Determine the [x, y] coordinate at the center of the cell enclosing the given text.  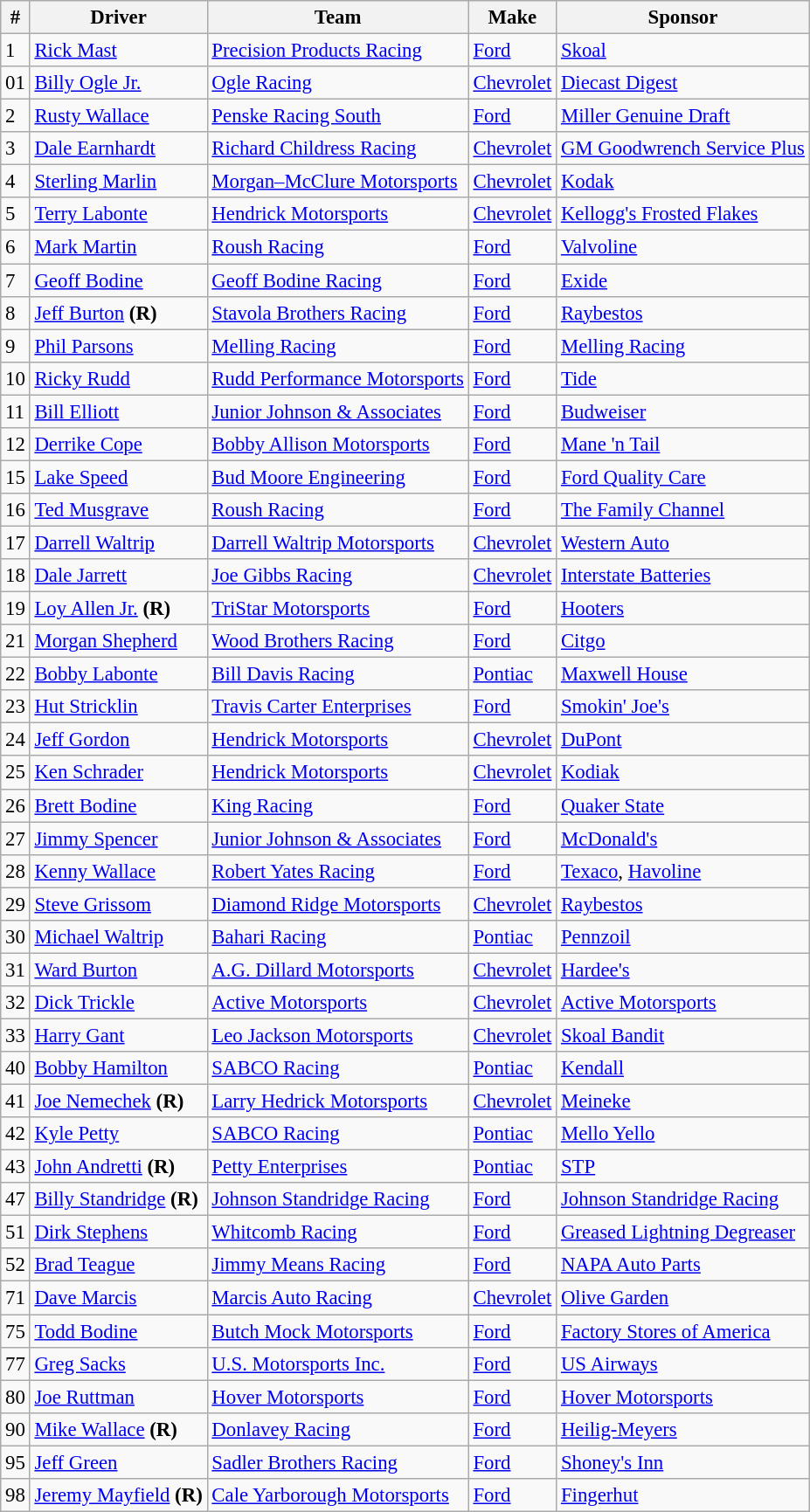
21 [16, 641]
3 [16, 148]
Citgo [683, 641]
Lake Speed [119, 477]
Mark Martin [119, 247]
5 [16, 214]
Joe Ruttman [119, 1397]
Robert Yates Racing [337, 871]
Budweiser [683, 411]
Bobby Labonte [119, 674]
Fingerhut [683, 1495]
32 [16, 1003]
98 [16, 1495]
23 [16, 707]
Jeff Burton (R) [119, 313]
Mello Yello [683, 1134]
75 [16, 1331]
King Racing [337, 805]
40 [16, 1068]
Hut Stricklin [119, 707]
Shoney's Inn [683, 1462]
11 [16, 411]
Joe Nemechek (R) [119, 1101]
Tide [683, 378]
95 [16, 1462]
Greg Sacks [119, 1364]
28 [16, 871]
8 [16, 313]
Dick Trickle [119, 1003]
Hooters [683, 609]
Butch Mock Motorsports [337, 1331]
Kodiak [683, 773]
A.G. Dillard Motorsports [337, 970]
Dale Jarrett [119, 576]
Texaco, Havoline [683, 871]
Marcis Auto Racing [337, 1298]
Pennzoil [683, 937]
Jeremy Mayfield (R) [119, 1495]
41 [16, 1101]
25 [16, 773]
Steve Grissom [119, 904]
2 [16, 116]
Bobby Allison Motorsports [337, 445]
Diecast Digest [683, 83]
Valvoline [683, 247]
Terry Labonte [119, 214]
01 [16, 83]
4 [16, 182]
47 [16, 1199]
Stavola Brothers Racing [337, 313]
Jeff Green [119, 1462]
Geoff Bodine [119, 280]
Ricky Rudd [119, 378]
Kellogg's Frosted Flakes [683, 214]
Loy Allen Jr. (R) [119, 609]
Ward Burton [119, 970]
Greased Lightning Degreaser [683, 1232]
6 [16, 247]
Sterling Marlin [119, 182]
Make [512, 17]
42 [16, 1134]
Ted Musgrave [119, 510]
Sadler Brothers Racing [337, 1462]
24 [16, 740]
McDonald's [683, 839]
Darrell Waltrip Motorsports [337, 542]
Bill Davis Racing [337, 674]
Brett Bodine [119, 805]
Bobby Hamilton [119, 1068]
Larry Hedrick Motorsports [337, 1101]
Darrell Waltrip [119, 542]
Skoal [683, 51]
Todd Bodine [119, 1331]
Team [337, 17]
Precision Products Racing [337, 51]
Maxwell House [683, 674]
Rick Mast [119, 51]
Billy Standridge (R) [119, 1199]
9 [16, 346]
80 [16, 1397]
1 [16, 51]
Rusty Wallace [119, 116]
Jimmy Means Racing [337, 1266]
31 [16, 970]
Harry Gant [119, 1035]
15 [16, 477]
Meineke [683, 1101]
Rudd Performance Motorsports [337, 378]
US Airways [683, 1364]
John Andretti (R) [119, 1167]
Mane 'n Tail [683, 445]
18 [16, 576]
Leo Jackson Motorsports [337, 1035]
Billy Ogle Jr. [119, 83]
Geoff Bodine Racing [337, 280]
Bill Elliott [119, 411]
Factory Stores of America [683, 1331]
Miller Genuine Draft [683, 116]
GM Goodwrench Service Plus [683, 148]
52 [16, 1266]
Hardee's [683, 970]
22 [16, 674]
Kenny Wallace [119, 871]
90 [16, 1429]
Donlavey Racing [337, 1429]
Petty Enterprises [337, 1167]
27 [16, 839]
12 [16, 445]
Quaker State [683, 805]
Skoal Bandit [683, 1035]
51 [16, 1232]
Bud Moore Engineering [337, 477]
Michael Waltrip [119, 937]
Richard Childress Racing [337, 148]
Sponsor [683, 17]
Diamond Ridge Motorsports [337, 904]
U.S. Motorsports Inc. [337, 1364]
Kodak [683, 182]
Driver [119, 17]
71 [16, 1298]
10 [16, 378]
Kendall [683, 1068]
Brad Teague [119, 1266]
Morgan Shepherd [119, 641]
7 [16, 280]
Phil Parsons [119, 346]
Ogle Racing [337, 83]
Dave Marcis [119, 1298]
19 [16, 609]
Jimmy Spencer [119, 839]
STP [683, 1167]
TriStar Motorsports [337, 609]
77 [16, 1364]
Smokin' Joe's [683, 707]
The Family Channel [683, 510]
Travis Carter Enterprises [337, 707]
Dirk Stephens [119, 1232]
Jeff Gordon [119, 740]
Joe Gibbs Racing [337, 576]
Kyle Petty [119, 1134]
43 [16, 1167]
16 [16, 510]
# [16, 17]
17 [16, 542]
NAPA Auto Parts [683, 1266]
Ford Quality Care [683, 477]
30 [16, 937]
Wood Brothers Racing [337, 641]
Mike Wallace (R) [119, 1429]
Bahari Racing [337, 937]
Interstate Batteries [683, 576]
Ken Schrader [119, 773]
Olive Garden [683, 1298]
Derrike Cope [119, 445]
26 [16, 805]
Dale Earnhardt [119, 148]
Exide [683, 280]
29 [16, 904]
Cale Yarborough Motorsports [337, 1495]
Penske Racing South [337, 116]
DuPont [683, 740]
Morgan–McClure Motorsports [337, 182]
Heilig-Meyers [683, 1429]
Western Auto [683, 542]
Whitcomb Racing [337, 1232]
33 [16, 1035]
